Return (X, Y) of the center of cell containing provided text 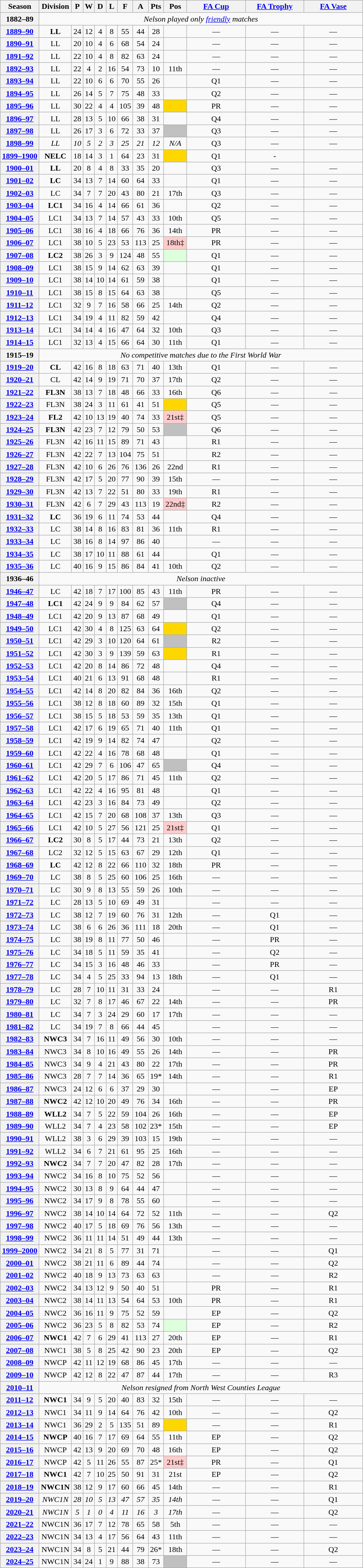
D (100, 7)
Nelson played only friendly matches (201, 19)
1989–90 (20, 1126)
F (125, 7)
1934–35 (20, 554)
1959–60 (20, 753)
1922–23 (20, 405)
1921–22 (20, 392)
N/A (175, 143)
Nelson resigned from North West Counties League (201, 1388)
2004–05 (20, 1313)
1952–53 (20, 666)
1902–03 (20, 193)
1957–58 (20, 728)
2015–16 (20, 1450)
2010–11 (20, 1388)
1929–30 (20, 492)
1999–2000 (20, 1251)
1988–89 (20, 1114)
1899–1900 (20, 156)
1994–95 (20, 1189)
111 (141, 927)
1949–50 (20, 629)
2021–22 (20, 1524)
1889–90 (20, 31)
1926–27 (20, 454)
2000–01 (20, 1263)
1993–94 (20, 1176)
1910–11 (20, 293)
1955–56 (20, 703)
1882–89 (20, 19)
1982–83 (20, 1039)
1954–55 (20, 691)
1981–82 (20, 1027)
1986–87 (20, 1089)
2007–08 (20, 1350)
1987–88 (20, 1101)
1904–05 (20, 218)
1951–52 (20, 653)
110 (141, 865)
1923–24 (20, 417)
21st (175, 1475)
2003–04 (20, 1300)
1962–63 (20, 790)
1976–77 (20, 965)
135 (125, 1425)
2001–02 (20, 1275)
1991–92 (20, 1151)
1968–69 (20, 865)
1975–76 (20, 952)
94 (141, 977)
2018–19 (20, 1487)
1979–80 (20, 1002)
2009–10 (20, 1375)
1985–86 (20, 1076)
1911–12 (20, 305)
1912–13 (20, 317)
124 (125, 255)
1913–14 (20, 330)
2008–09 (20, 1363)
105 (125, 106)
1958–59 (20, 740)
Division (56, 7)
22nd‡ (175, 504)
1892–93 (20, 69)
1961–62 (20, 778)
Pos (175, 7)
P (77, 7)
FA Vase (334, 7)
1925–26 (20, 442)
1898–99 (20, 143)
25* (156, 1462)
1933–34 (20, 541)
1992–93 (20, 1164)
W (89, 7)
1920–21 (20, 380)
2006–07 (20, 1338)
1996–97 (20, 1213)
1984–85 (20, 1064)
139 (125, 653)
2017–18 (20, 1475)
1930–31 (20, 504)
Pts (156, 7)
1995–96 (20, 1201)
1980–81 (20, 1014)
1915–19 (20, 355)
5th (175, 1524)
120 (125, 641)
1931–32 (20, 516)
1948–49 (20, 616)
1964–65 (20, 815)
22nd (175, 467)
1953–54 (20, 678)
1900–01 (20, 168)
1901–02 (20, 181)
L (112, 7)
2020–21 (20, 1512)
1967–68 (20, 852)
- (275, 156)
1972–73 (20, 915)
1896–97 (20, 118)
102 (141, 1126)
1932–33 (20, 529)
1983–84 (20, 1052)
Nelson inactive (201, 579)
1998–99 (20, 1238)
1894–95 (20, 93)
19* (156, 1076)
1914–15 (20, 342)
1970–71 (20, 890)
1890–91 (20, 44)
1927–28 (20, 467)
1928–29 (20, 479)
18th‡ (175, 243)
1906–07 (20, 243)
1893–94 (20, 81)
R3 (334, 1375)
121 (141, 828)
1891–92 (20, 56)
108 (141, 815)
1935–36 (20, 566)
1997–98 (20, 1226)
1903–04 (20, 206)
1919–20 (20, 367)
Season (20, 7)
1973–74 (20, 927)
1966–67 (20, 840)
100 (125, 591)
2012–13 (20, 1412)
FL2 (56, 417)
1969–70 (20, 877)
2013–14 (20, 1425)
1924–25 (20, 430)
FA Trophy (275, 7)
1963–64 (20, 803)
2005–06 (20, 1325)
1907–08 (20, 255)
NELC (56, 156)
1960–61 (20, 766)
2024–25 (20, 1562)
136 (141, 467)
97 (125, 541)
1908–09 (20, 268)
1956–57 (20, 716)
1905–06 (20, 230)
1990–91 (20, 1138)
1950–51 (20, 641)
2016–17 (20, 1462)
1909–10 (20, 280)
23* (156, 1126)
1947–48 (20, 604)
2011–12 (20, 1400)
2019–20 (20, 1499)
1977–78 (20, 977)
0 (100, 1512)
1936–46 (20, 579)
2002–03 (20, 1288)
125 (125, 629)
No competitive matches due to the First World War (201, 355)
2014–15 (20, 1437)
2023–24 (20, 1549)
1971–72 (20, 902)
85 (141, 591)
1895–96 (20, 106)
1897–98 (20, 131)
2022–23 (20, 1537)
A (141, 7)
26* (156, 1549)
1974–75 (20, 939)
1978–79 (20, 989)
1946–47 (20, 591)
1965–66 (20, 828)
103 (141, 1138)
FA Cup (216, 7)
